Extract the [x, y] coordinate from the center of the cell holding the provided text.  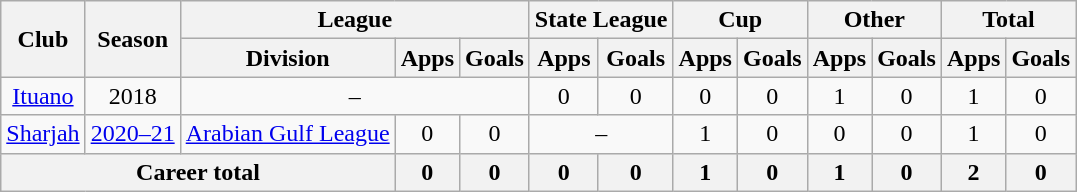
State League [601, 20]
Season [132, 39]
Arabian Gulf League [288, 134]
2 [973, 172]
Sharjah [43, 134]
Cup [740, 20]
Career total [198, 172]
Club [43, 39]
Total [1008, 20]
Division [288, 58]
2018 [132, 96]
2020–21 [132, 134]
Other [874, 20]
Ituano [43, 96]
League [354, 20]
